Extract the [x, y] coordinate from the center of the cell holding the provided text.  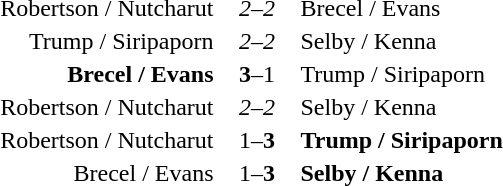
1–3 [257, 140]
3–1 [257, 74]
